Determine the (X, Y) coordinate at the center of the cell enclosing the given text.  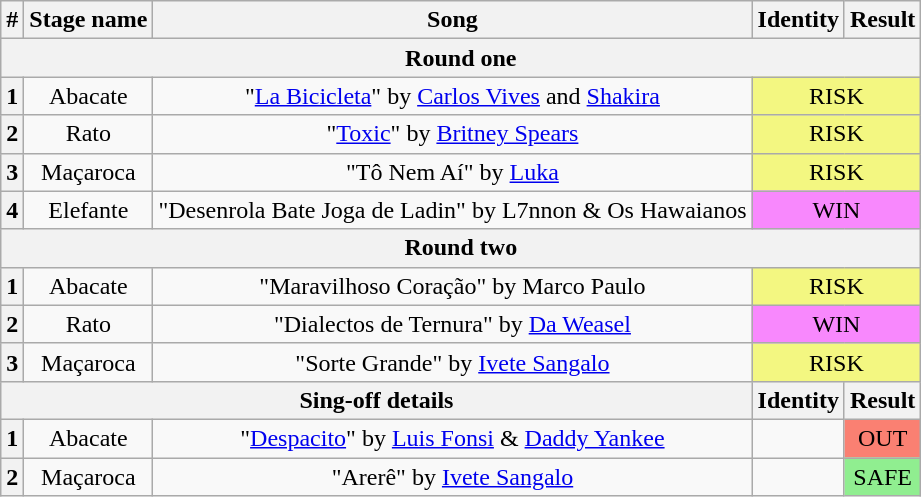
"Sorte Grande" by Ivete Sangalo (452, 362)
4 (12, 210)
"Dialectos de Ternura" by Da Weasel (452, 324)
"Tô Nem Aí" by Luka (452, 172)
Round one (461, 58)
"Despacito" by Luis Fonsi & Daddy Yankee (452, 438)
"Desenrola Bate Joga de Ladin" by L7nnon & Os Hawaianos (452, 210)
Round two (461, 248)
"La Bicicleta" by Carlos Vives and Shakira (452, 96)
# (12, 20)
"Toxic" by Britney Spears (452, 134)
Sing-off details (376, 400)
"Maravilhoso Coração" by Marco Paulo (452, 286)
"Arerê" by Ivete Sangalo (452, 477)
SAFE (882, 477)
OUT (882, 438)
Song (452, 20)
Elefante (88, 210)
Stage name (88, 20)
